For the text-containing cell, return its midpoint in [x, y] coordinate format. 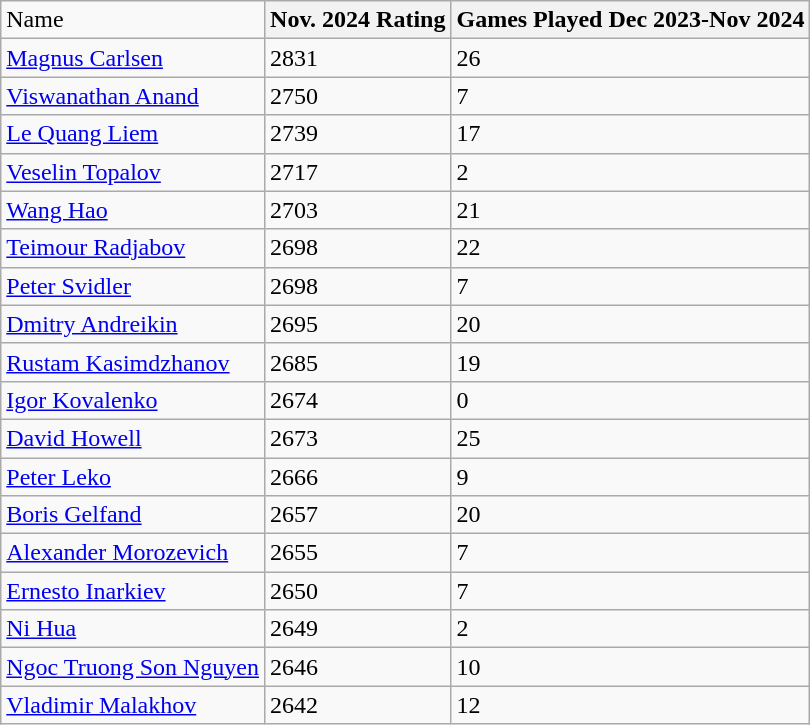
2739 [358, 134]
2750 [358, 96]
Peter Svidler [133, 286]
David Howell [133, 438]
2831 [358, 58]
2650 [358, 591]
Igor Kovalenko [133, 400]
Peter Leko [133, 477]
Games Played Dec 2023-Nov 2024 [630, 20]
2666 [358, 477]
Teimour Radjabov [133, 248]
12 [630, 705]
26 [630, 58]
17 [630, 134]
10 [630, 667]
Name [133, 20]
0 [630, 400]
Magnus Carlsen [133, 58]
2673 [358, 438]
Dmitry Andreikin [133, 324]
2642 [358, 705]
21 [630, 210]
Alexander Morozevich [133, 553]
2649 [358, 629]
25 [630, 438]
2655 [358, 553]
19 [630, 362]
Nov. 2024 Rating [358, 20]
9 [630, 477]
2685 [358, 362]
Veselin Topalov [133, 172]
2695 [358, 324]
2674 [358, 400]
Ni Hua [133, 629]
2646 [358, 667]
2703 [358, 210]
Wang Hao [133, 210]
Ernesto Inarkiev [133, 591]
Rustam Kasimdzhanov [133, 362]
Boris Gelfand [133, 515]
Viswanathan Anand [133, 96]
2657 [358, 515]
Le Quang Liem [133, 134]
22 [630, 248]
Ngoc Truong Son Nguyen [133, 667]
Vladimir Malakhov [133, 705]
2717 [358, 172]
